Scan for the cell matching the given text and deliver its (x, y) coordinate at center. 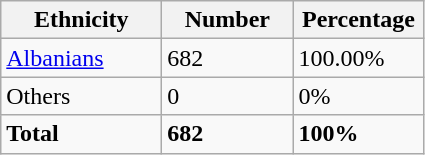
Others (82, 96)
Ethnicity (82, 20)
100.00% (358, 58)
0 (228, 96)
Percentage (358, 20)
0% (358, 96)
100% (358, 134)
Number (228, 20)
Total (82, 134)
Albanians (82, 58)
